Scan for the cell matching the given text and deliver its [X, Y] coordinate at center. 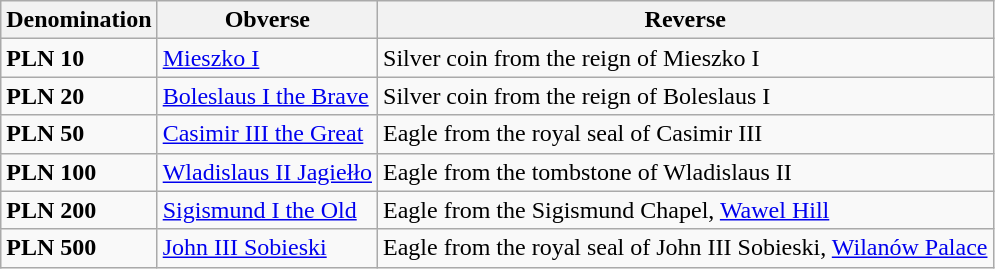
Silver coin from the reign of Boleslaus I [686, 96]
Wladislaus II Jagiełło [267, 172]
PLN 50 [79, 134]
Sigismund I the Old [267, 210]
Obverse [267, 20]
Eagle from the Sigismund Chapel, Wawel Hill [686, 210]
PLN 10 [79, 58]
PLN 100 [79, 172]
Denomination [79, 20]
Eagle from the tombstone of Wladislaus II [686, 172]
Mieszko I [267, 58]
PLN 200 [79, 210]
Eagle from the royal seal of John III Sobieski, Wilanów Palace [686, 248]
John III Sobieski [267, 248]
PLN 500 [79, 248]
Eagle from the royal seal of Casimir III [686, 134]
Reverse [686, 20]
Casimir III the Great [267, 134]
Boleslaus I the Brave [267, 96]
PLN 20 [79, 96]
Silver coin from the reign of Mieszko I [686, 58]
